Provide the (x, y) coordinate of the cell's center where the given text is located.  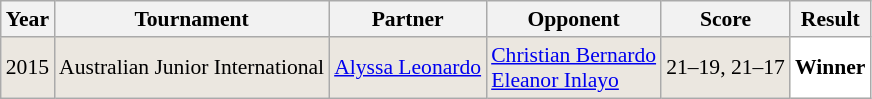
Australian Junior International (192, 68)
Partner (408, 19)
Tournament (192, 19)
Christian Bernardo Eleanor Inlayo (574, 68)
Alyssa Leonardo (408, 68)
Winner (830, 68)
21–19, 21–17 (726, 68)
Result (830, 19)
2015 (28, 68)
Opponent (574, 19)
Score (726, 19)
Year (28, 19)
